Extract the (X, Y) coordinate from the center of the cell holding the provided text.  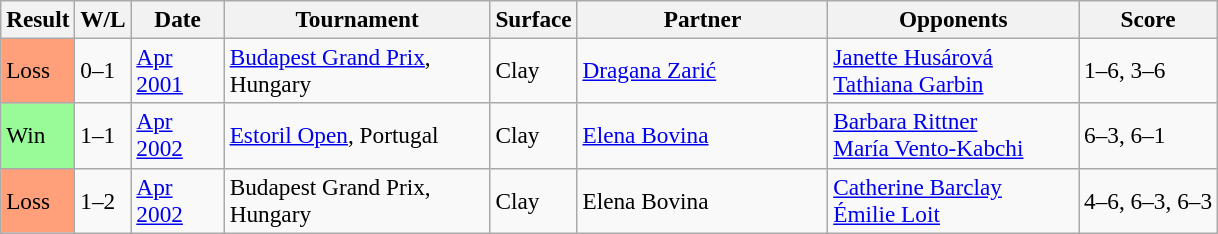
Win (38, 136)
Tournament (357, 19)
W/L (103, 19)
1–1 (103, 136)
1–2 (103, 200)
Partner (702, 19)
Catherine Barclay Émilie Loit (954, 200)
4–6, 6–3, 6–3 (1148, 200)
Date (178, 19)
0–1 (103, 70)
Score (1148, 19)
Dragana Zarić (702, 70)
Surface (534, 19)
Opponents (954, 19)
6–3, 6–1 (1148, 136)
Janette Husárová Tathiana Garbin (954, 70)
Result (38, 19)
Apr 2001 (178, 70)
Barbara Rittner María Vento-Kabchi (954, 136)
Estoril Open, Portugal (357, 136)
1–6, 3–6 (1148, 70)
